Return (X, Y) of the center of cell containing provided text 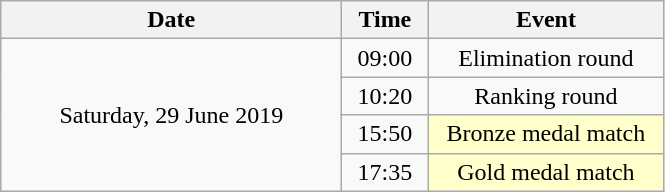
15:50 (385, 134)
Event (546, 20)
Date (172, 20)
Ranking round (546, 96)
10:20 (385, 96)
Gold medal match (546, 172)
Time (385, 20)
Elimination round (546, 58)
Saturday, 29 June 2019 (172, 115)
17:35 (385, 172)
Bronze medal match (546, 134)
09:00 (385, 58)
